Provide the (X, Y) coordinate of the cell's center where the given text is located.  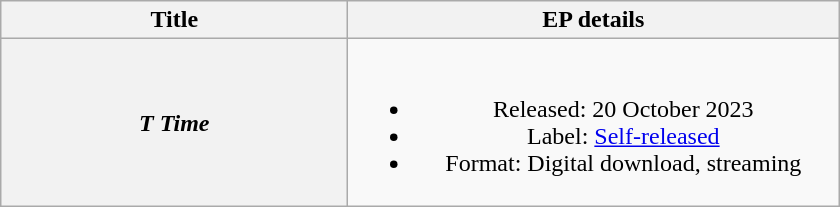
EP details (594, 20)
T Time (174, 122)
Released: 20 October 2023Label: Self-releasedFormat: Digital download, streaming (594, 122)
Title (174, 20)
